Return (x, y) of the center of cell containing provided text 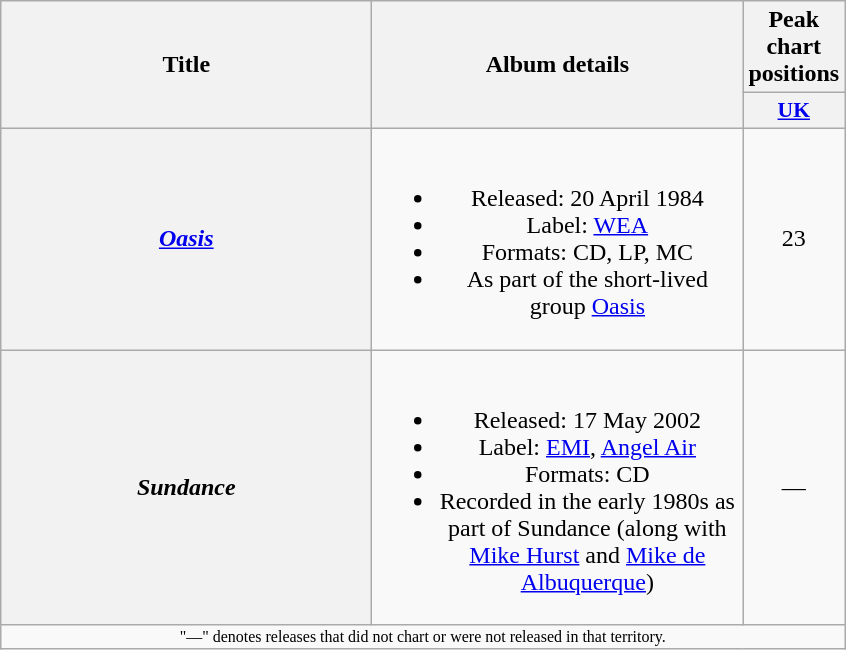
Title (186, 65)
"—" denotes releases that did not chart or were not released in that territory. (423, 637)
— (794, 488)
Released: 20 April 1984Label: WEAFormats: CD, LP, MCAs part of the short-lived group Oasis (558, 238)
Oasis (186, 238)
Peak chart positions (794, 47)
UK (794, 111)
Released: 17 May 2002Label: EMI, Angel AirFormats: CDRecorded in the early 1980s as part of Sundance (along with Mike Hurst and Mike de Albuquerque) (558, 488)
Album details (558, 65)
23 (794, 238)
Sundance (186, 488)
